Return (X, Y) of the center of cell containing provided text 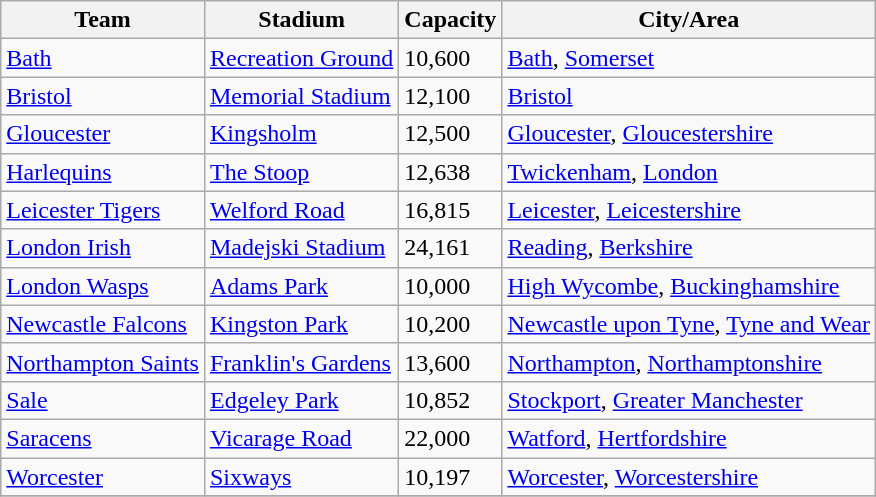
Stockport, Greater Manchester (689, 400)
10,852 (450, 400)
Newcastle Falcons (103, 324)
Sale (103, 400)
Reading, Berkshire (689, 248)
Capacity (450, 20)
Gloucester, Gloucestershire (689, 134)
10,600 (450, 58)
13,600 (450, 362)
London Irish (103, 248)
16,815 (450, 210)
Memorial Stadium (301, 96)
Franklin's Gardens (301, 362)
Leicester Tigers (103, 210)
Harlequins (103, 172)
Newcastle upon Tyne, Tyne and Wear (689, 324)
Kingston Park (301, 324)
Sixways (301, 477)
12,100 (450, 96)
Worcester, Worcestershire (689, 477)
Gloucester (103, 134)
Kingsholm (301, 134)
Madejski Stadium (301, 248)
Twickenham, London (689, 172)
Northampton Saints (103, 362)
Worcester (103, 477)
10,200 (450, 324)
Vicarage Road (301, 438)
10,197 (450, 477)
Saracens (103, 438)
Team (103, 20)
24,161 (450, 248)
Adams Park (301, 286)
Bath, Somerset (689, 58)
Leicester, Leicestershire (689, 210)
Edgeley Park (301, 400)
Recreation Ground (301, 58)
London Wasps (103, 286)
High Wycombe, Buckinghamshire (689, 286)
Bath (103, 58)
Watford, Hertfordshire (689, 438)
Welford Road (301, 210)
The Stoop (301, 172)
10,000 (450, 286)
Northampton, Northamptonshire (689, 362)
12,638 (450, 172)
22,000 (450, 438)
City/Area (689, 20)
12,500 (450, 134)
Stadium (301, 20)
